Provide the (x, y) coordinate of the cell's center where the given text is located.  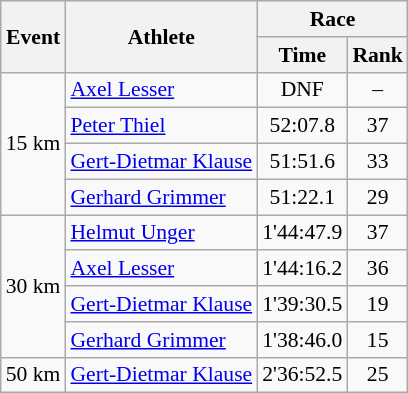
50 km (34, 375)
29 (378, 197)
1'38:46.0 (302, 340)
2'36:52.5 (302, 375)
51:51.6 (302, 162)
30 km (34, 286)
Event (34, 36)
Peter Thiel (161, 126)
33 (378, 162)
51:22.1 (302, 197)
25 (378, 375)
1'44:16.2 (302, 269)
1'44:47.9 (302, 233)
Time (302, 55)
19 (378, 304)
15 (378, 340)
DNF (302, 90)
Athlete (161, 36)
15 km (34, 143)
Rank (378, 55)
52:07.8 (302, 126)
Helmut Unger (161, 233)
Race (332, 19)
36 (378, 269)
1'39:30.5 (302, 304)
– (378, 90)
